Extract the (x, y) coordinate from the center of the cell holding the provided text.  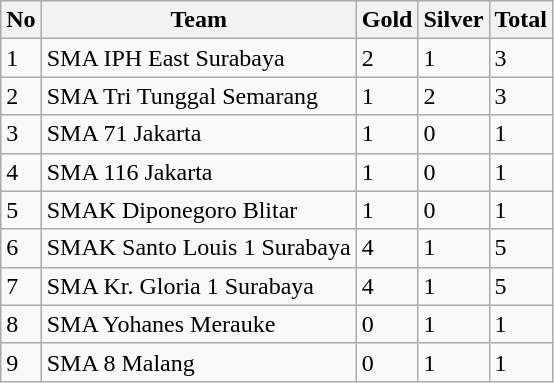
8 (21, 324)
Total (521, 20)
SMAK Santo Louis 1 Surabaya (198, 248)
SMA 116 Jakarta (198, 172)
Silver (454, 20)
Team (198, 20)
7 (21, 286)
SMAK Diponegoro Blitar (198, 210)
9 (21, 362)
SMA IPH East Surabaya (198, 58)
SMA Kr. Gloria 1 Surabaya (198, 286)
SMA Tri Tunggal Semarang (198, 96)
SMA 8 Malang (198, 362)
No (21, 20)
SMA 71 Jakarta (198, 134)
SMA Yohanes Merauke (198, 324)
6 (21, 248)
Gold (387, 20)
